Scan for the cell matching the given text and deliver its (x, y) coordinate at center. 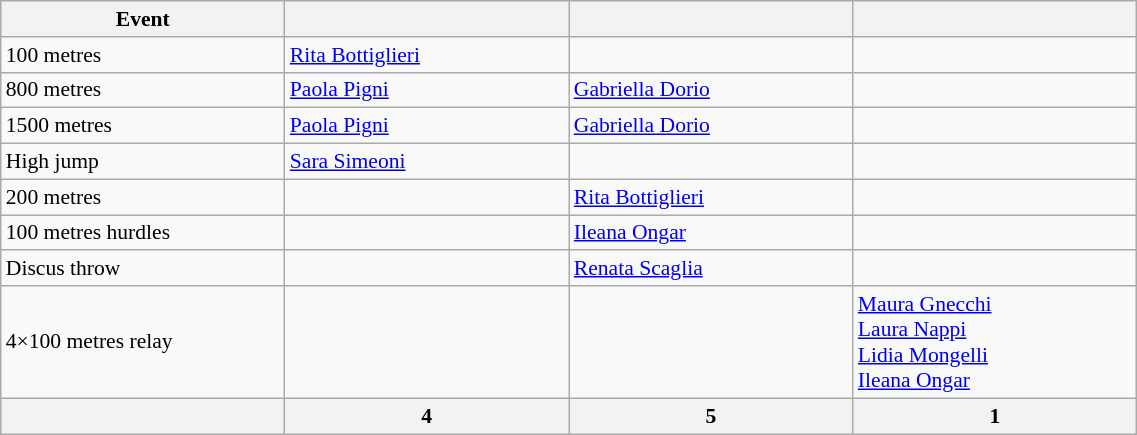
1 (995, 416)
100 metres hurdles (143, 233)
Maura GnecchiLaura NappiLidia MongelliIleana Ongar (995, 342)
Discus throw (143, 269)
High jump (143, 162)
Renata Scaglia (711, 269)
4×100 metres relay (143, 342)
Sara Simeoni (427, 162)
200 metres (143, 197)
800 metres (143, 90)
Ileana Ongar (711, 233)
4 (427, 416)
5 (711, 416)
1500 metres (143, 126)
Event (143, 19)
100 metres (143, 55)
